Detect which cell encompasses the target text, then output its (x, y) center coordinate. 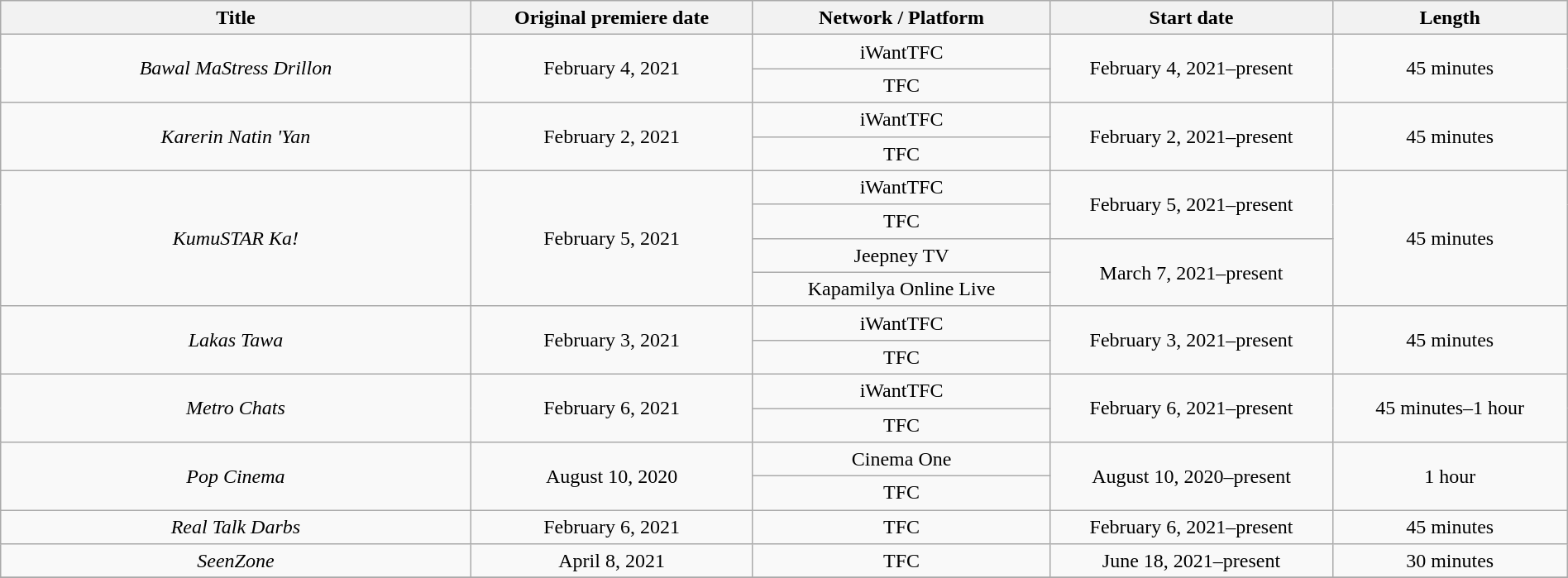
February 5, 2021 (612, 238)
February 3, 2021 (612, 340)
1 hour (1450, 476)
February 4, 2021–present (1191, 69)
Real Talk Darbs (236, 528)
KumuSTAR Ka! (236, 238)
Kapamilya Online Live (901, 289)
Start date (1191, 18)
Lakas Tawa (236, 340)
Jeepney TV (901, 255)
Cinema One (901, 460)
June 18, 2021–present (1191, 561)
August 10, 2020 (612, 476)
Bawal MaStress Drillon (236, 69)
Metro Chats (236, 408)
Length (1450, 18)
Original premiere date (612, 18)
30 minutes (1450, 561)
February 2, 2021 (612, 136)
Pop Cinema (236, 476)
April 8, 2021 (612, 561)
Network / Platform (901, 18)
August 10, 2020–present (1191, 476)
February 3, 2021–present (1191, 340)
Title (236, 18)
February 4, 2021 (612, 69)
45 minutes–1 hour (1450, 408)
February 5, 2021–present (1191, 204)
March 7, 2021–present (1191, 272)
SeenZone (236, 561)
Karerin Natin 'Yan (236, 136)
February 2, 2021–present (1191, 136)
